Return the [X, Y] coordinate for the center point of the cell that contains the specified text.  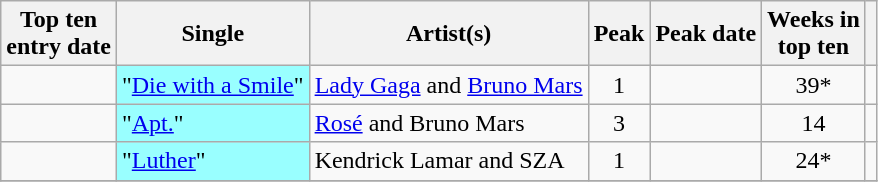
Peak [619, 34]
"Luther" [212, 161]
Kendrick Lamar and SZA [448, 161]
24* [814, 161]
Rosé and Bruno Mars [448, 123]
Top tenentry date [59, 34]
Single [212, 34]
"Die with a Smile" [212, 85]
Artist(s) [448, 34]
Weeks intop ten [814, 34]
Lady Gaga and Bruno Mars [448, 85]
14 [814, 123]
39* [814, 85]
Peak date [706, 34]
"Apt." [212, 123]
3 [619, 123]
